From the cell containing the given text, extract its center point as [x, y] coordinate. 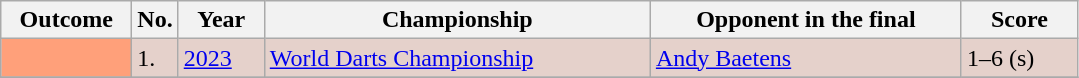
No. [155, 20]
Andy Baetens [806, 58]
Score [1019, 20]
Year [221, 20]
1–6 (s) [1019, 58]
Opponent in the final [806, 20]
2023 [221, 58]
Outcome [66, 20]
Championship [457, 20]
World Darts Championship [457, 58]
1. [155, 58]
